Return [X, Y] of the center of cell containing provided text 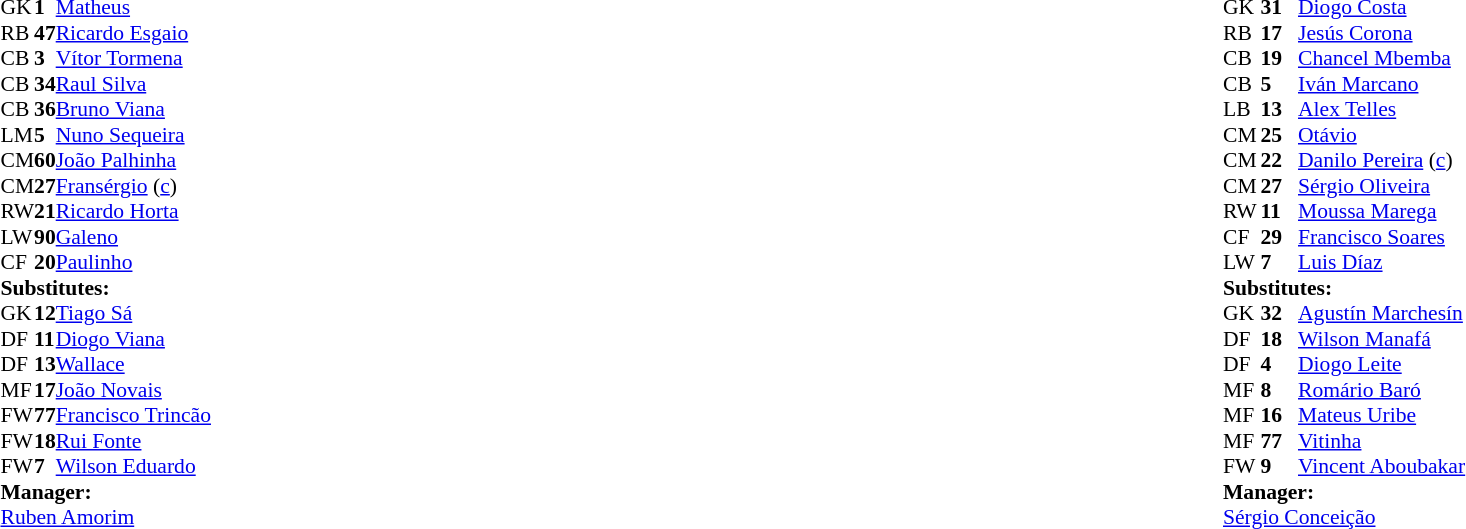
34 [45, 84]
22 [1279, 161]
90 [45, 237]
Paulinho [134, 263]
Galeno [134, 237]
47 [45, 33]
60 [45, 161]
Wallace [134, 365]
Francisco Trincão [134, 415]
LM [17, 135]
25 [1279, 135]
3 [45, 59]
29 [1279, 237]
Rui Fonte [134, 441]
12 [45, 313]
4 [1279, 365]
Nuno Sequeira [134, 135]
Bruno Viana [134, 109]
Fransérgio (c) [134, 186]
Substitutes: [105, 288]
Ricardo Horta [134, 211]
João Novais [134, 390]
32 [1279, 313]
Wilson Eduardo [134, 467]
21 [45, 211]
36 [45, 109]
LB [1242, 109]
Diogo Viana [134, 339]
19 [1279, 59]
João Palhinha [134, 161]
16 [1279, 415]
Raul Silva [134, 84]
8 [1279, 390]
20 [45, 263]
Vítor Tormena [134, 59]
Manager: [105, 492]
Tiago Sá [134, 313]
9 [1279, 467]
Ricardo Esgaio [134, 33]
